Return (x, y) of the center of cell containing provided text 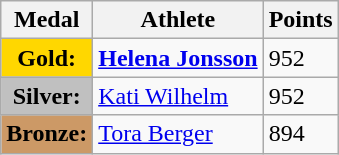
Bronze: (47, 134)
Medal (47, 20)
Kati Wilhelm (178, 96)
Silver: (47, 96)
Helena Jonsson (178, 58)
894 (300, 134)
Gold: (47, 58)
Athlete (178, 20)
Tora Berger (178, 134)
Points (300, 20)
